Identify which cell holds the provided text, then report its [x, y] central coordinate. 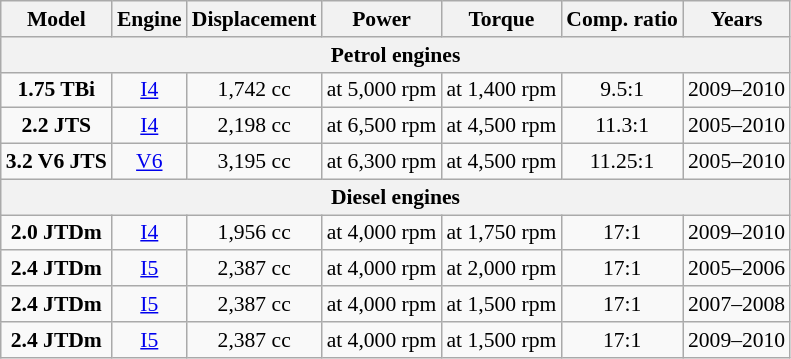
Years [736, 19]
at 6,500 rpm [382, 126]
11.25:1 [622, 162]
Diesel engines [396, 197]
Power [382, 19]
2005–2006 [736, 269]
Petrol engines [396, 55]
3,195 cc [254, 162]
at 2,000 rpm [501, 269]
Comp. ratio [622, 19]
1,956 cc [254, 233]
2.0 JTDm [56, 233]
at 6,300 rpm [382, 162]
11.3:1 [622, 126]
Engine [150, 19]
2.2 JTS [56, 126]
at 5,000 rpm [382, 90]
2007–2008 [736, 304]
V6 [150, 162]
3.2 V6 JTS [56, 162]
9.5:1 [622, 90]
1,742 cc [254, 90]
at 1,400 rpm [501, 90]
2,198 cc [254, 126]
Torque [501, 19]
at 1,750 rpm [501, 233]
Model [56, 19]
Displacement [254, 19]
1.75 TBi [56, 90]
